Return [x, y] of the center of cell containing provided text 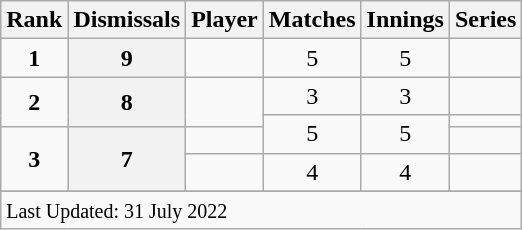
Dismissals [127, 20]
7 [127, 158]
8 [127, 102]
Player [225, 20]
Series [485, 20]
Innings [405, 20]
Matches [312, 20]
Rank [34, 20]
9 [127, 58]
1 [34, 58]
2 [34, 102]
Last Updated: 31 July 2022 [262, 210]
